Determine the (x, y) coordinate at the center of the cell enclosing the given text.  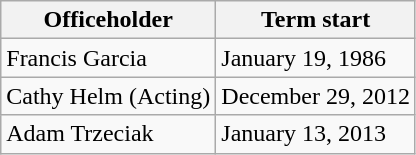
Cathy Helm (Acting) (108, 96)
Term start (316, 20)
Officeholder (108, 20)
January 19, 1986 (316, 58)
December 29, 2012 (316, 96)
Francis Garcia (108, 58)
January 13, 2013 (316, 134)
Adam Trzeciak (108, 134)
